From the cell containing the given text, extract its center point as (x, y) coordinate. 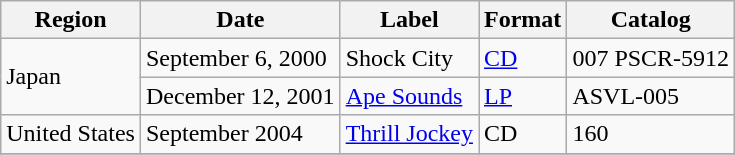
Label (409, 20)
Thrill Jockey (409, 134)
Format (522, 20)
September 6, 2000 (240, 58)
Date (240, 20)
ASVL-005 (651, 96)
Ape Sounds (409, 96)
LP (522, 96)
September 2004 (240, 134)
Japan (71, 77)
United States (71, 134)
Shock City (409, 58)
007 PSCR-5912 (651, 58)
December 12, 2001 (240, 96)
160 (651, 134)
Catalog (651, 20)
Region (71, 20)
